Locate the cell with the specified text and output its [x, y] center coordinate. 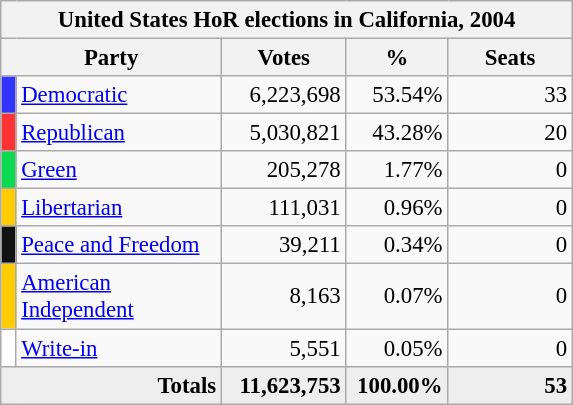
0.07% [397, 296]
53 [510, 385]
American Independent [119, 296]
53.54% [397, 95]
Republican [119, 133]
Peace and Freedom [119, 245]
33 [510, 95]
5,551 [284, 348]
Totals [112, 385]
Write-in [119, 348]
United States HoR elections in California, 2004 [287, 20]
43.28% [397, 133]
6,223,698 [284, 95]
39,211 [284, 245]
11,623,753 [284, 385]
0.34% [397, 245]
Seats [510, 58]
111,031 [284, 208]
Democratic [119, 95]
5,030,821 [284, 133]
100.00% [397, 385]
205,278 [284, 170]
8,163 [284, 296]
20 [510, 133]
0.96% [397, 208]
% [397, 58]
Party [112, 58]
Green [119, 170]
0.05% [397, 348]
1.77% [397, 170]
Libertarian [119, 208]
Votes [284, 58]
